Capture the cell that displays the provided text and extract its [x, y] central coordinate. 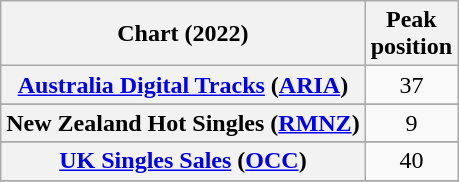
UK Singles Sales (OCC) [183, 161]
Peakposition [411, 34]
9 [411, 123]
Chart (2022) [183, 34]
Australia Digital Tracks (ARIA) [183, 85]
New Zealand Hot Singles (RMNZ) [183, 123]
40 [411, 161]
37 [411, 85]
